Find where the given text appears and provide that cell's center as [x, y] coordinate. 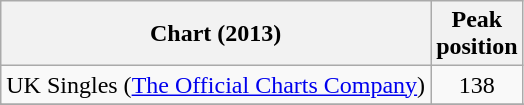
UK Singles (The Official Charts Company) [216, 85]
138 [477, 85]
Peakposition [477, 34]
Chart (2013) [216, 34]
